From the cell containing the given text, extract its center point as (x, y) coordinate. 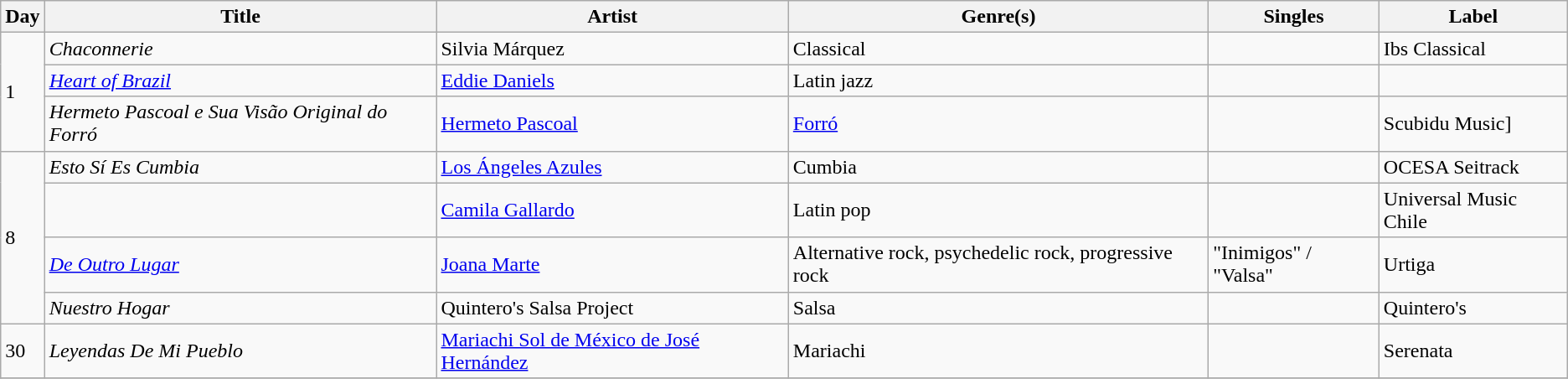
Joana Marte (612, 265)
8 (23, 237)
1 (23, 92)
Label (1473, 17)
OCESA Seitrack (1473, 167)
Esto Sí Es Cumbia (240, 167)
Eddie Daniels (612, 80)
Forró (998, 124)
Urtiga (1473, 265)
Leyendas De Mi Pueblo (240, 350)
Latin jazz (998, 80)
Hermeto Pascoal e Sua Visão Original do Forró (240, 124)
Artist (612, 17)
Camila Gallardo (612, 210)
Classical (998, 49)
De Outro Lugar (240, 265)
"Inimigos" / "Valsa" (1294, 265)
Serenata (1473, 350)
Cumbia (998, 167)
Heart of Brazil (240, 80)
Mariachi Sol de México de José Hernández (612, 350)
Day (23, 17)
Scubidu Music] (1473, 124)
30 (23, 350)
Salsa (998, 308)
Mariachi (998, 350)
Quintero's (1473, 308)
Alternative rock, psychedelic rock, progressive rock (998, 265)
Los Ángeles Azules (612, 167)
Nuestro Hogar (240, 308)
Hermeto Pascoal (612, 124)
Singles (1294, 17)
Chaconnerie (240, 49)
Ibs Classical (1473, 49)
Silvia Márquez (612, 49)
Universal Music Chile (1473, 210)
Quintero's Salsa Project (612, 308)
Genre(s) (998, 17)
Latin pop (998, 210)
Title (240, 17)
